For the text-containing cell, return its midpoint in (X, Y) coordinate format. 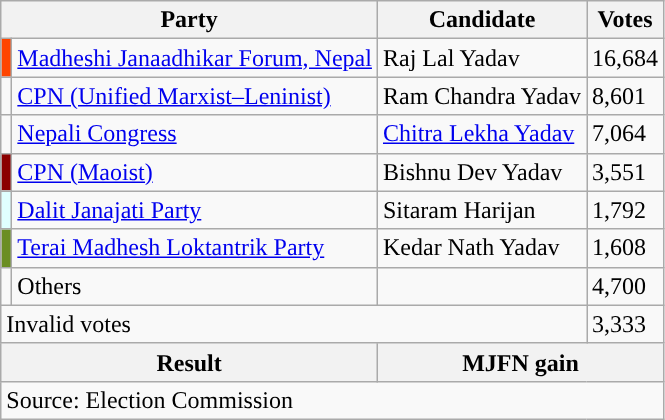
Invalid votes (294, 324)
7,064 (624, 134)
16,684 (624, 58)
Madheshi Janaadhikar Forum, Nepal (195, 58)
3,333 (624, 324)
Dalit Janajati Party (195, 210)
Ram Chandra Yadav (482, 96)
Candidate (482, 20)
3,551 (624, 172)
Votes (624, 20)
Source: Election Commission (332, 400)
MJFN gain (520, 362)
1,792 (624, 210)
4,700 (624, 286)
Nepali Congress (195, 134)
Raj Lal Yadav (482, 58)
8,601 (624, 96)
1,608 (624, 248)
Terai Madhesh Loktantrik Party (195, 248)
CPN (Maoist) (195, 172)
Bishnu Dev Yadav (482, 172)
Kedar Nath Yadav (482, 248)
Sitaram Harijan (482, 210)
CPN (Unified Marxist–Leninist) (195, 96)
Others (195, 286)
Chitra Lekha Yadav (482, 134)
Party (190, 20)
Result (190, 362)
